Scan for the cell matching the given text and deliver its (X, Y) coordinate at center. 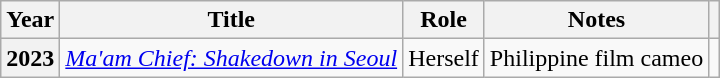
Philippine film cameo (596, 58)
2023 (30, 58)
Herself (444, 58)
Notes (596, 20)
Role (444, 20)
Year (30, 20)
Ma'am Chief: Shakedown in Seoul (232, 58)
Title (232, 20)
